Detect which cell encompasses the target text, then output its (X, Y) center coordinate. 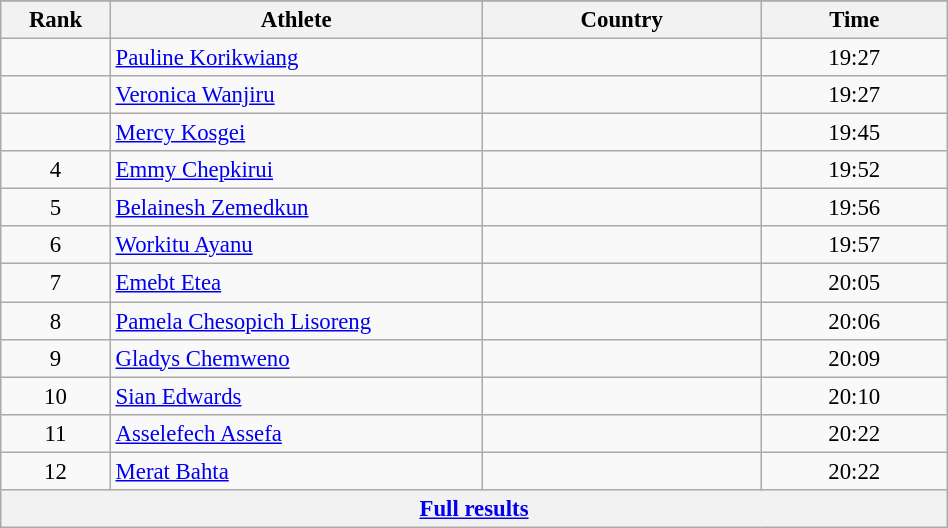
Athlete (296, 20)
5 (56, 208)
11 (56, 433)
10 (56, 396)
20:10 (854, 396)
Belainesh Zemedkun (296, 208)
19:57 (854, 245)
Pauline Korikwiang (296, 58)
20:05 (854, 283)
Asselefech Assefa (296, 433)
Pamela Chesopich Lisoreng (296, 321)
9 (56, 358)
Country (622, 20)
20:09 (854, 358)
Mercy Kosgei (296, 133)
Gladys Chemweno (296, 358)
7 (56, 283)
19:52 (854, 170)
Full results (474, 509)
12 (56, 471)
Emebt Etea (296, 283)
8 (56, 321)
Workitu Ayanu (296, 245)
Veronica Wanjiru (296, 95)
Rank (56, 20)
Merat Bahta (296, 471)
Time (854, 20)
6 (56, 245)
19:45 (854, 133)
Emmy Chepkirui (296, 170)
19:56 (854, 208)
Sian Edwards (296, 396)
4 (56, 170)
20:06 (854, 321)
